Pinpoint the cell where the given text exists, returning its [X, Y] midpoint coordinate. 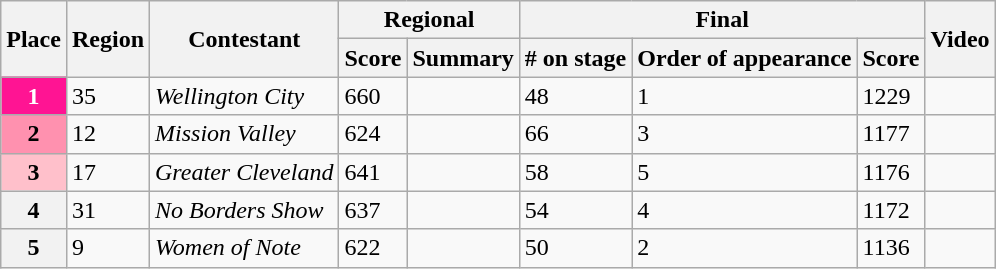
637 [373, 210]
# on stage [575, 58]
Order of appearance [744, 58]
9 [108, 248]
1229 [891, 96]
48 [575, 96]
54 [575, 210]
Wellington City [244, 96]
1177 [891, 134]
622 [373, 248]
Video [960, 39]
Greater Cleveland [244, 172]
58 [575, 172]
66 [575, 134]
Contestant [244, 39]
1136 [891, 248]
624 [373, 134]
1172 [891, 210]
Final [722, 20]
Summary [463, 58]
12 [108, 134]
No Borders Show [244, 210]
Region [108, 39]
35 [108, 96]
641 [373, 172]
Women of Note [244, 248]
Place [34, 39]
Mission Valley [244, 134]
Regional [429, 20]
50 [575, 248]
17 [108, 172]
31 [108, 210]
1176 [891, 172]
660 [373, 96]
